Identify which cell holds the provided text, then report its (x, y) central coordinate. 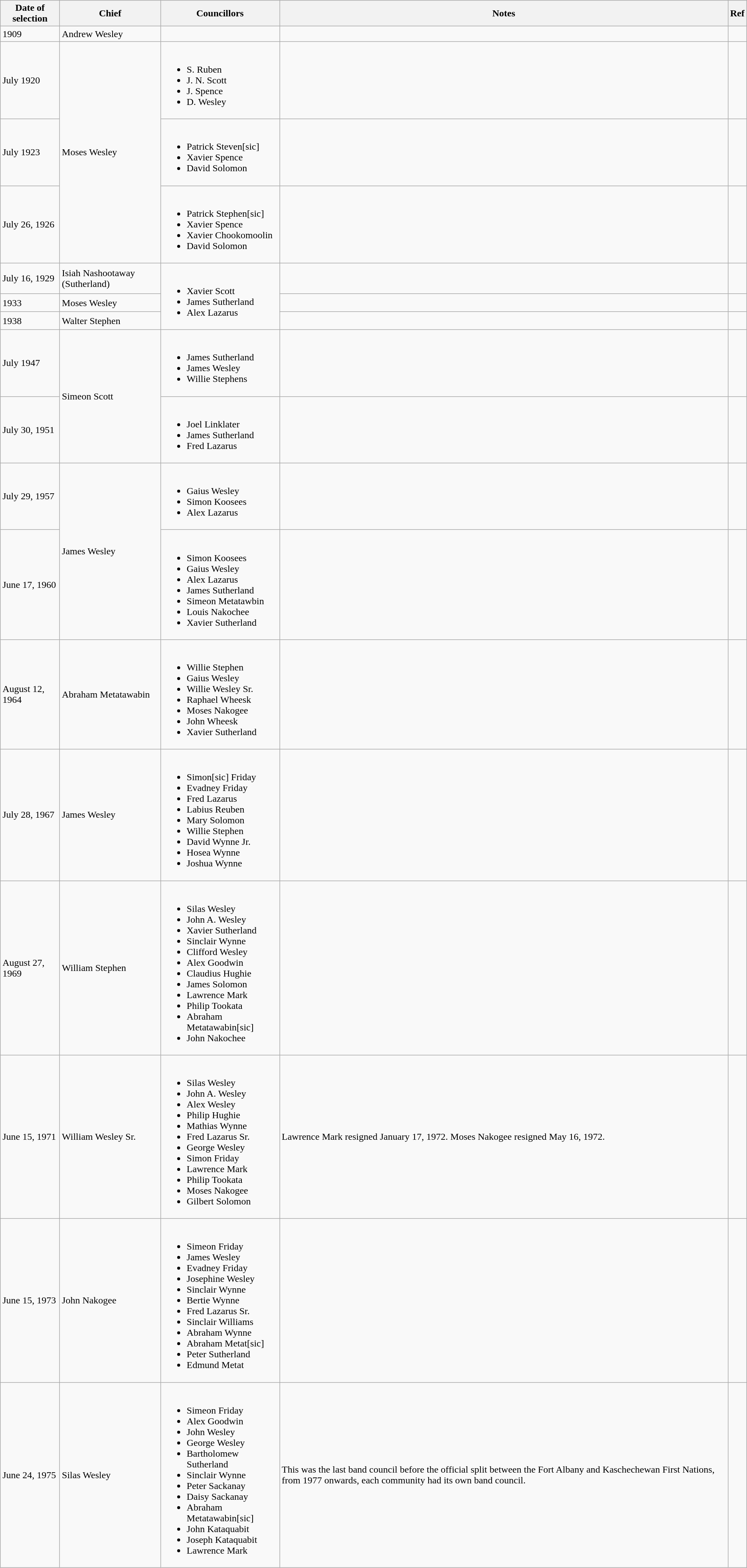
John Nakogee (110, 1301)
July 16, 1929 (30, 279)
July 28, 1967 (30, 815)
June 24, 1975 (30, 1475)
July 29, 1957 (30, 496)
July 26, 1926 (30, 224)
Notes (504, 14)
Silas Wesley (110, 1475)
Lawrence Mark resigned January 17, 1972. Moses Nakogee resigned May 16, 1972. (504, 1137)
August 12, 1964 (30, 694)
William Wesley Sr. (110, 1137)
Xavier ScottJames SutherlandAlex Lazarus (220, 296)
July 1920 (30, 80)
Simon[sic] FridayEvadney FridayFred LazarusLabius ReubenMary SolomonWillie StephenDavid Wynne Jr.Hosea WynneJoshua Wynne (220, 815)
Ref (737, 14)
Isiah Nashootaway (Sutherland) (110, 279)
July 1947 (30, 363)
Simeon Scott (110, 396)
July 1923 (30, 152)
1909 (30, 34)
Willie StephenGaius WesleyWillie Wesley Sr.Raphael WheeskMoses NakogeeJohn WheeskXavier Sutherland (220, 694)
William Stephen (110, 967)
Chief (110, 14)
Gaius WesleySimon KooseesAlex Lazarus (220, 496)
Date of selection (30, 14)
1938 (30, 321)
Andrew Wesley (110, 34)
June 17, 1960 (30, 584)
Patrick Stephen[sic]Xavier SpenceXavier ChookomoolinDavid Solomon (220, 224)
Joel LinklaterJames SutherlandFred Lazarus (220, 429)
Walter Stephen (110, 321)
James SutherlandJames WesleyWillie Stephens (220, 363)
June 15, 1971 (30, 1137)
July 30, 1951 (30, 429)
Patrick Steven[sic]Xavier SpenceDavid Solomon (220, 152)
Abraham Metatawabin (110, 694)
June 15, 1973 (30, 1301)
Simon KooseesGaius WesleyAlex LazarusJames SutherlandSimeon MetatawbinLouis NakocheeXavier Sutherland (220, 584)
Councillors (220, 14)
1933 (30, 303)
August 27, 1969 (30, 967)
S. RubenJ. N. ScottJ. SpenceD. Wesley (220, 80)
